Find where the given text appears and provide that cell's center as (x, y) coordinate. 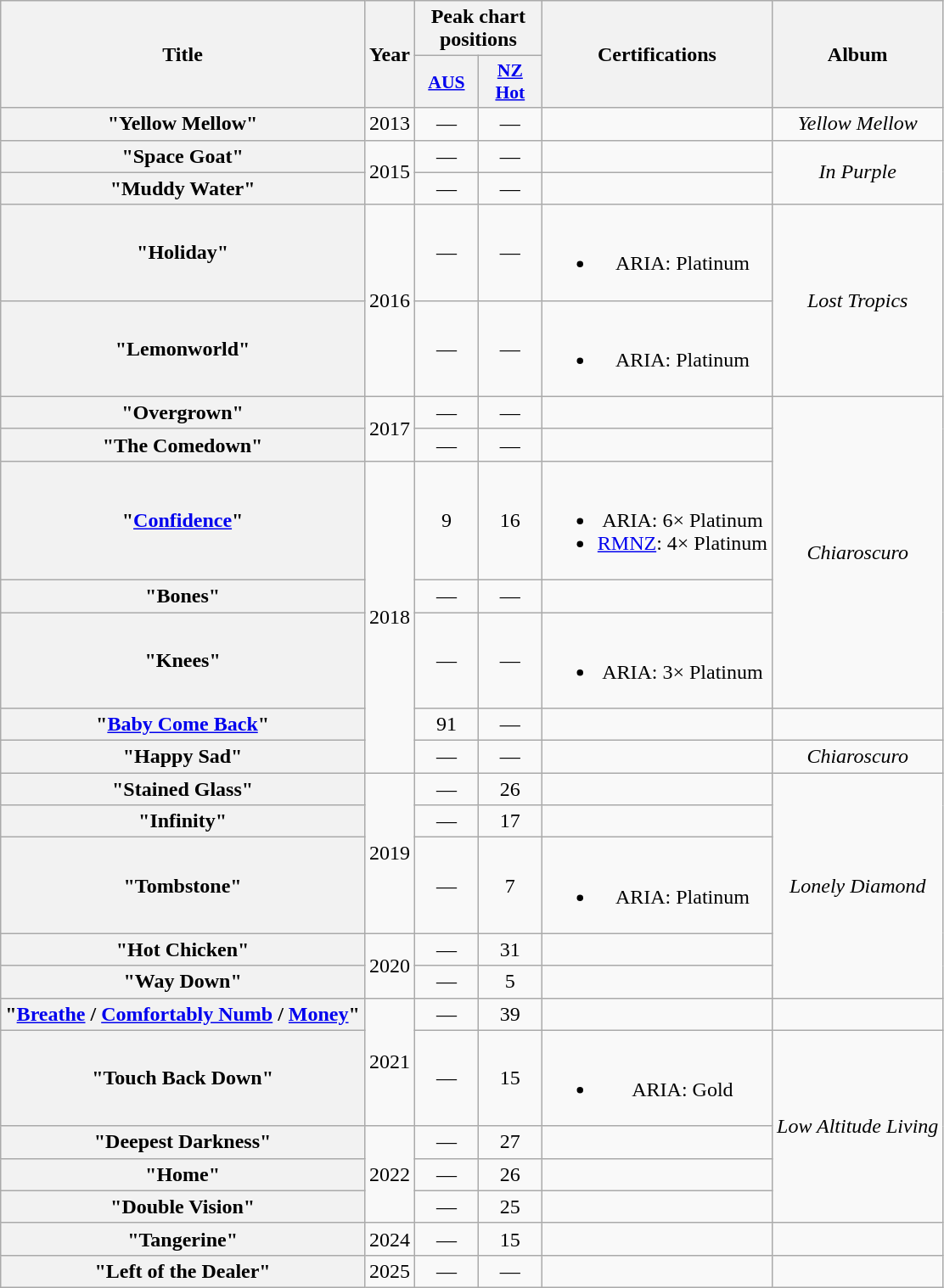
ARIA: 3× Platinum (657, 660)
ARIA: Gold (657, 1078)
"Touch Back Down" (183, 1078)
"Infinity" (183, 821)
5 (509, 982)
91 (447, 725)
"Left of the Dealer" (183, 1271)
"Lemonworld" (183, 348)
Title (183, 54)
"Holiday" (183, 253)
"Way Down" (183, 982)
2021 (389, 1062)
Year (389, 54)
31 (509, 949)
9 (447, 520)
2022 (389, 1174)
39 (509, 1014)
Low Altitude Living (857, 1127)
AUS (447, 81)
Lost Tropics (857, 300)
2025 (389, 1271)
2019 (389, 854)
"Yellow Mellow" (183, 124)
"Baby Come Back" (183, 725)
Lonely Diamond (857, 886)
"Deepest Darkness" (183, 1142)
"Knees" (183, 660)
Certifications (657, 54)
Peak chart positions (478, 29)
2020 (389, 966)
2016 (389, 300)
25 (509, 1207)
ARIA: 6× PlatinumRMNZ: 4× Platinum (657, 520)
2017 (389, 428)
"Happy Sad" (183, 757)
"Hot Chicken" (183, 949)
"Overgrown" (183, 412)
16 (509, 520)
27 (509, 1142)
7 (509, 886)
Yellow Mellow (857, 124)
"Bones" (183, 596)
"Space Goat" (183, 156)
17 (509, 821)
"Double Vision" (183, 1207)
In Purple (857, 172)
"Home" (183, 1174)
2015 (389, 172)
2013 (389, 124)
2018 (389, 616)
"Stained Glass" (183, 789)
"The Comedown" (183, 445)
NZHot (509, 81)
2024 (389, 1239)
"Confidence" (183, 520)
"Tangerine" (183, 1239)
"Breathe / Comfortably Numb / Money" (183, 1014)
"Muddy Water" (183, 188)
"Tombstone" (183, 886)
Album (857, 54)
